Scan for the cell matching the given text and deliver its (X, Y) coordinate at center. 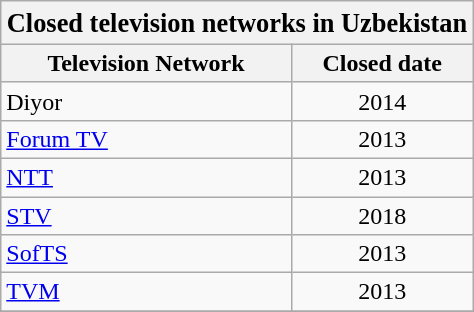
2018 (382, 216)
Forum TV (146, 139)
2014 (382, 101)
Closed television networks in Uzbekistan (237, 23)
NTT (146, 177)
SofTS (146, 254)
Closed date (382, 63)
STV (146, 216)
TVM (146, 292)
Diyor (146, 101)
Television Network (146, 63)
